Output the (X, Y) coordinate of the center of the cell containing the given text.  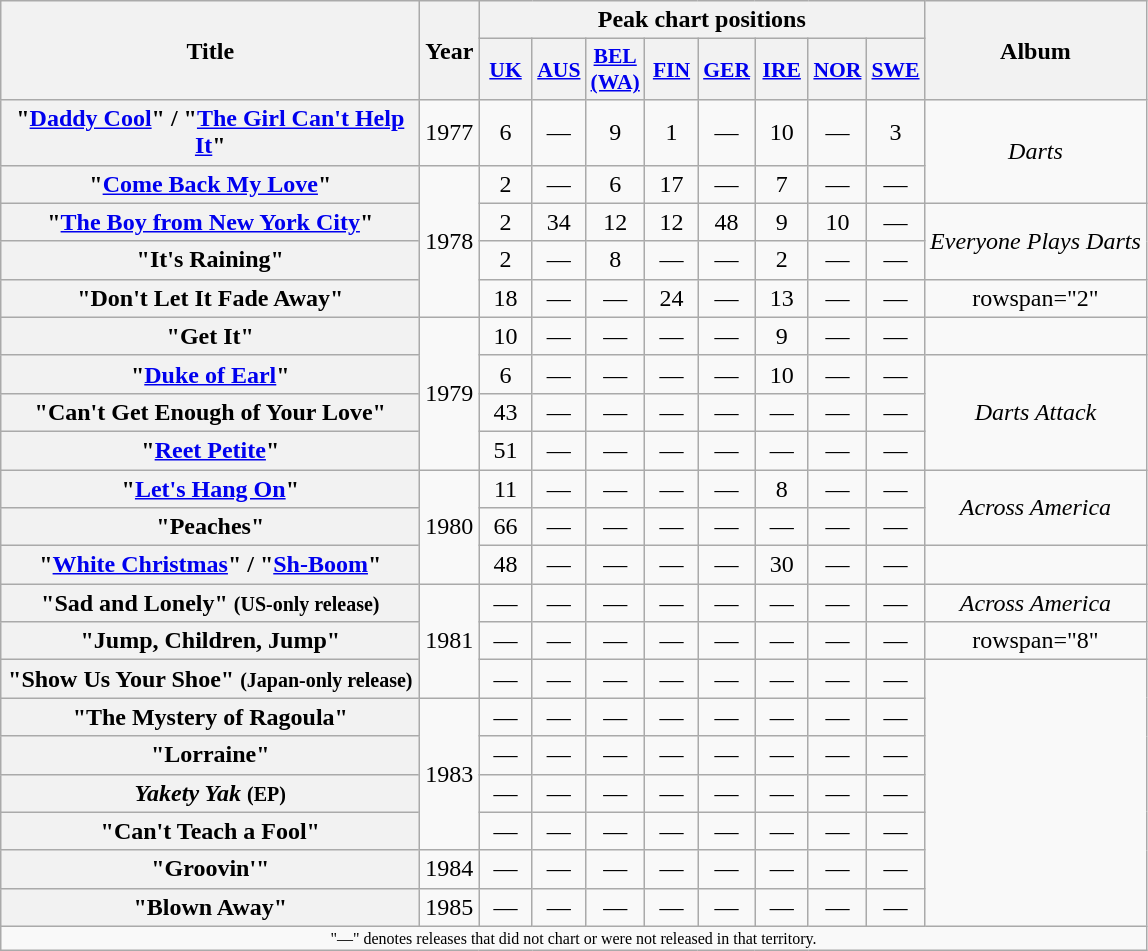
13 (782, 298)
"The Mystery of Ragoula" (210, 717)
17 (672, 184)
Year (450, 50)
51 (506, 450)
"Can't Get Enough of Your Love" (210, 412)
Title (210, 50)
11 (506, 489)
Darts Attack (1036, 412)
AUS (558, 70)
"Don't Let It Fade Away" (210, 298)
NOR (837, 70)
"Blown Away" (210, 907)
"The Boy from New York City" (210, 222)
7 (782, 184)
"Come Back My Love" (210, 184)
Yakety Yak (EP) (210, 793)
30 (782, 565)
Peak chart positions (702, 20)
Darts (1036, 152)
1978 (450, 241)
18 (506, 298)
"It's Raining" (210, 260)
"Sad and Lonely" (US-only release) (210, 603)
"Get It" (210, 336)
1981 (450, 641)
Album (1036, 50)
"Lorraine" (210, 755)
IRE (782, 70)
rowspan="8" (1036, 641)
"Duke of Earl" (210, 374)
"Daddy Cool" / "The Girl Can't Help It" (210, 132)
1979 (450, 393)
"Jump, Children, Jump" (210, 641)
24 (672, 298)
"Groovin'" (210, 869)
1984 (450, 869)
"Let's Hang On" (210, 489)
"Reet Petite" (210, 450)
"Can't Teach a Fool" (210, 831)
"Peaches" (210, 527)
BEL (WA) (616, 70)
66 (506, 527)
1983 (450, 774)
1977 (450, 132)
Everyone Plays Darts (1036, 241)
"—" denotes releases that did not chart or were not released in that territory. (574, 938)
1 (672, 132)
"White Christmas" / "Sh-Boom" (210, 565)
3 (895, 132)
"Show Us Your Shoe" (Japan-only release) (210, 679)
UK (506, 70)
SWE (895, 70)
GER (726, 70)
rowspan="2" (1036, 298)
1980 (450, 527)
FIN (672, 70)
43 (506, 412)
1985 (450, 907)
34 (558, 222)
